Capture the cell that displays the provided text and extract its [x, y] central coordinate. 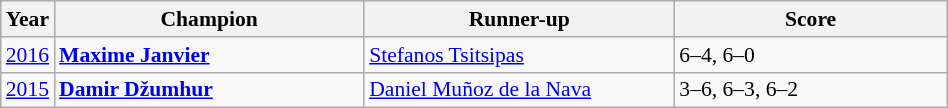
2016 [28, 55]
2015 [28, 90]
Score [810, 19]
Champion [209, 19]
Stefanos Tsitsipas [519, 55]
6–4, 6–0 [810, 55]
Damir Džumhur [209, 90]
Daniel Muñoz de la Nava [519, 90]
Runner-up [519, 19]
3–6, 6–3, 6–2 [810, 90]
Year [28, 19]
Maxime Janvier [209, 55]
